Scan for the cell matching the given text and deliver its [x, y] coordinate at center. 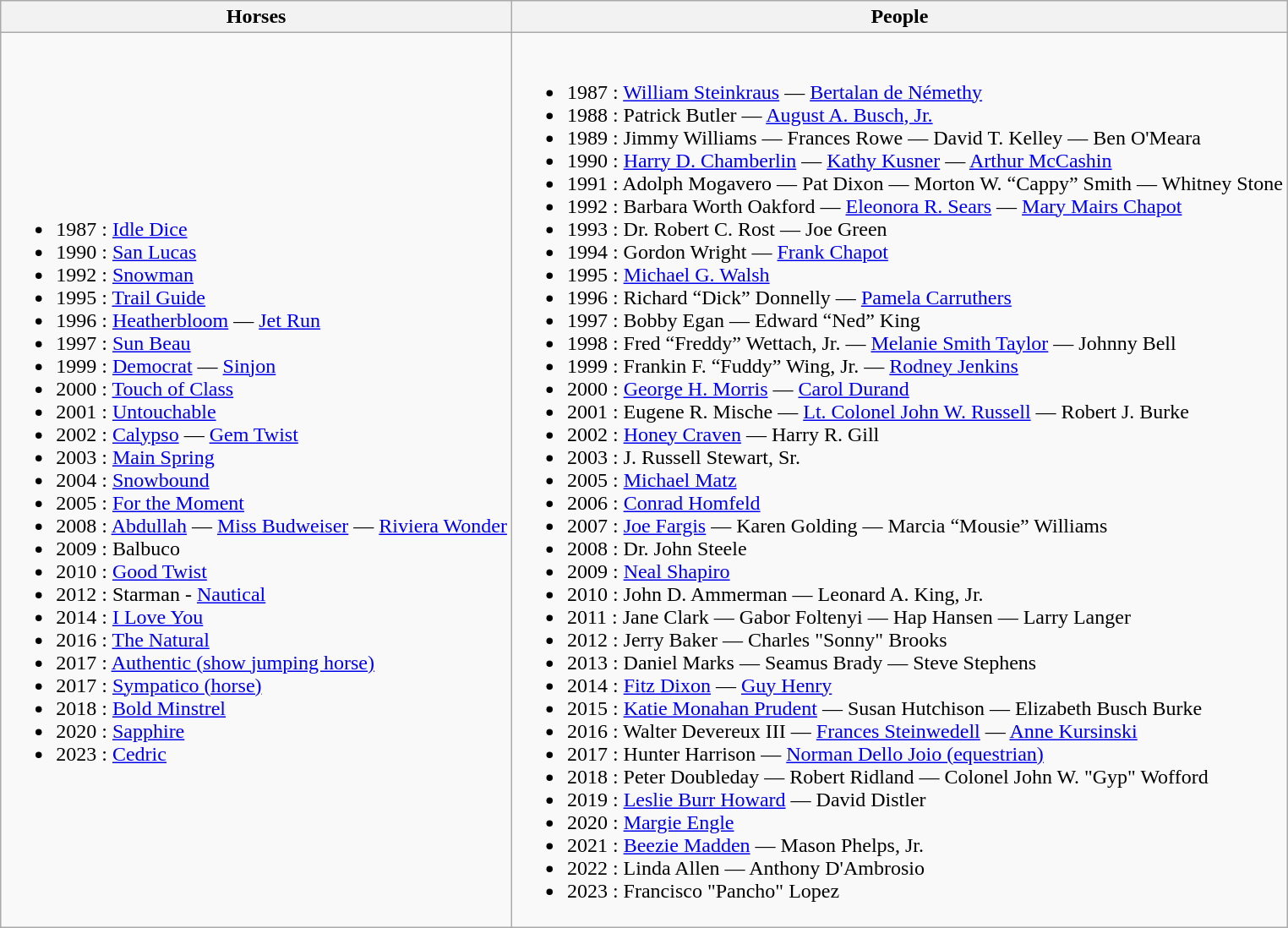
People [899, 17]
Horses [257, 17]
